Provide the [x, y] coordinate of the cell's center where the given text is located.  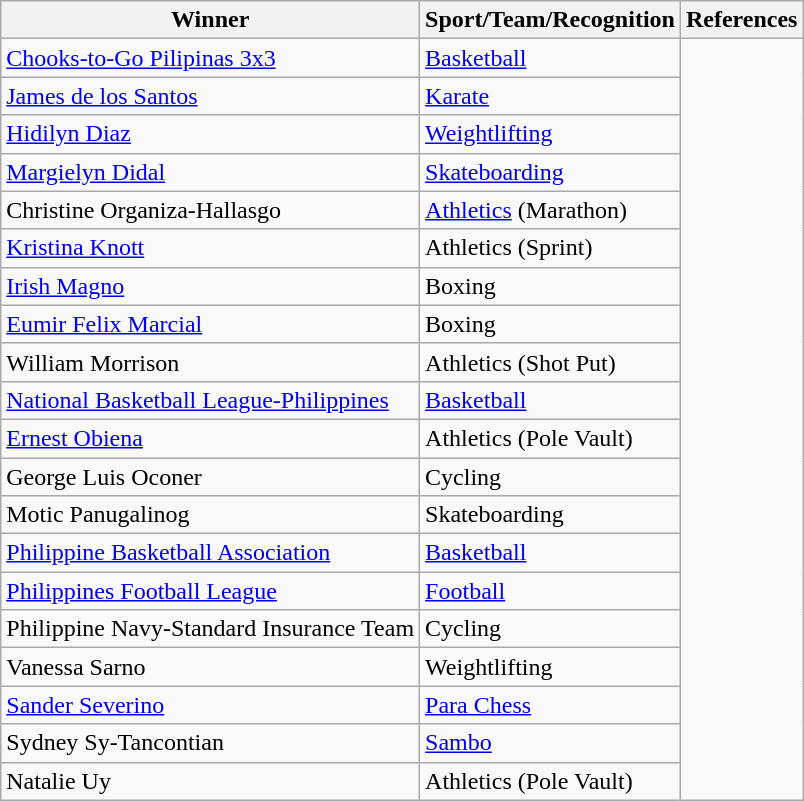
Motic Panugalinog [210, 515]
Philippines Football League [210, 591]
References [742, 20]
James de los Santos [210, 96]
Sport/Team/Recognition [550, 20]
Athletics (Shot Put) [550, 362]
Winner [210, 20]
William Morrison [210, 362]
Sander Severino [210, 705]
Irish Magno [210, 286]
Football [550, 591]
Vanessa Sarno [210, 667]
National Basketball League-Philippines [210, 400]
Kristina Knott [210, 248]
George Luis Oconer [210, 477]
Philippine Navy-Standard Insurance Team [210, 629]
Chooks-to-Go Pilipinas 3x3 [210, 58]
Ernest Obiena [210, 438]
Athletics (Sprint) [550, 248]
Sydney Sy-Tancontian [210, 743]
Philippine Basketball Association [210, 553]
Margielyn Didal [210, 172]
Athletics (Marathon) [550, 210]
Christine Organiza-Hallasgo [210, 210]
Eumir Felix Marcial [210, 324]
Para Chess [550, 705]
Sambo [550, 743]
Karate [550, 96]
Natalie Uy [210, 781]
Hidilyn Diaz [210, 134]
